Find where the given text appears and provide that cell's center as [X, Y] coordinate. 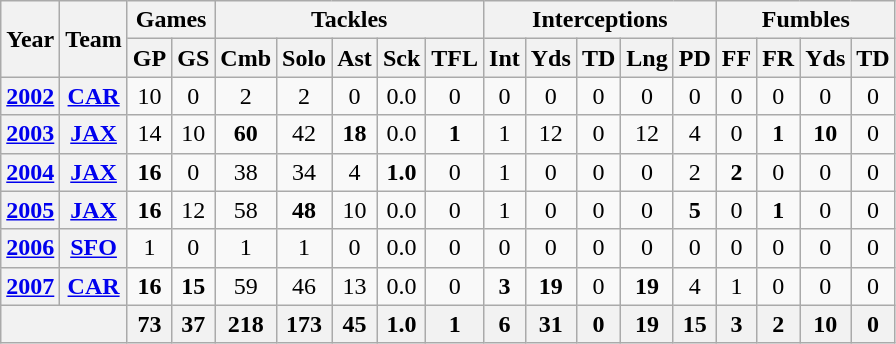
14 [149, 134]
Interceptions [600, 20]
Team [94, 39]
218 [246, 324]
Sck [401, 58]
2007 [30, 286]
60 [246, 134]
2003 [30, 134]
Tackles [350, 20]
Cmb [246, 58]
TFL [455, 58]
Fumbles [806, 20]
PD [694, 58]
Games [170, 20]
37 [194, 324]
GS [194, 58]
Int [505, 58]
Ast [355, 58]
2004 [30, 172]
13 [355, 286]
SFO [94, 248]
173 [304, 324]
59 [246, 286]
45 [355, 324]
6 [505, 324]
34 [304, 172]
48 [304, 210]
42 [304, 134]
GP [149, 58]
38 [246, 172]
2005 [30, 210]
2006 [30, 248]
58 [246, 210]
Year [30, 39]
FF [736, 58]
Lng [647, 58]
Solo [304, 58]
31 [550, 324]
2002 [30, 96]
73 [149, 324]
5 [694, 210]
46 [304, 286]
FR [778, 58]
18 [355, 134]
